Output the [X, Y] coordinate of the center of the cell containing the given text.  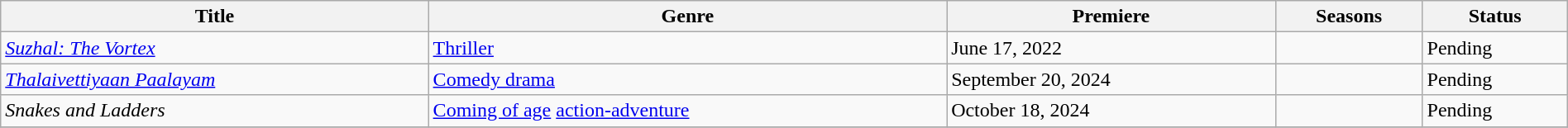
Title [215, 17]
Premiere [1111, 17]
Status [1495, 17]
Coming of age action-adventure [688, 111]
Suzhal: The Vortex [215, 48]
September 20, 2024 [1111, 79]
Genre [688, 17]
Thriller [688, 48]
Thalaivettiyaan Paalayam [215, 79]
October 18, 2024 [1111, 111]
June 17, 2022 [1111, 48]
Seasons [1349, 17]
Comedy drama [688, 79]
Snakes and Ladders [215, 111]
